Provide the (x, y) coordinate of the cell's center where the given text is located.  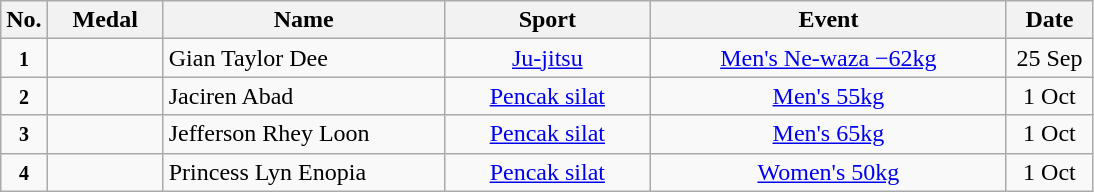
Event (828, 20)
Sport (547, 20)
Princess Lyn Enopia (304, 172)
Name (304, 20)
Men's 55kg (828, 96)
Gian Taylor Dee (304, 58)
1 (24, 58)
25 Sep (1049, 58)
2 (24, 96)
Men's 65kg (828, 134)
4 (24, 172)
Women's 50kg (828, 172)
Date (1049, 20)
Jaciren Abad (304, 96)
Ju-jitsu (547, 58)
Men's Ne-waza −62kg (828, 58)
3 (24, 134)
Medal (105, 20)
Jefferson Rhey Loon (304, 134)
No. (24, 20)
